For the text-containing cell, return its midpoint in [x, y] coordinate format. 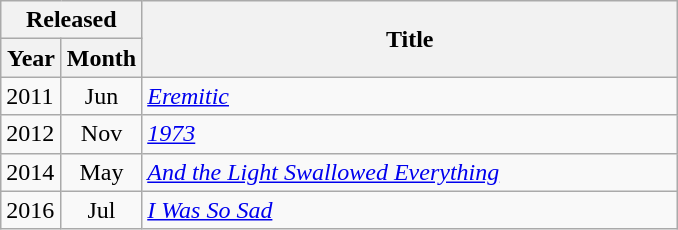
I Was So Sad [410, 210]
Year [32, 58]
Jul [101, 210]
2016 [32, 210]
Released [72, 20]
2014 [32, 172]
Eremitic [410, 96]
2011 [32, 96]
2012 [32, 134]
May [101, 172]
And the Light Swallowed Everything [410, 172]
Title [410, 39]
Nov [101, 134]
Jun [101, 96]
Month [101, 58]
1973 [410, 134]
